Scan for the cell matching the given text and deliver its (x, y) coordinate at center. 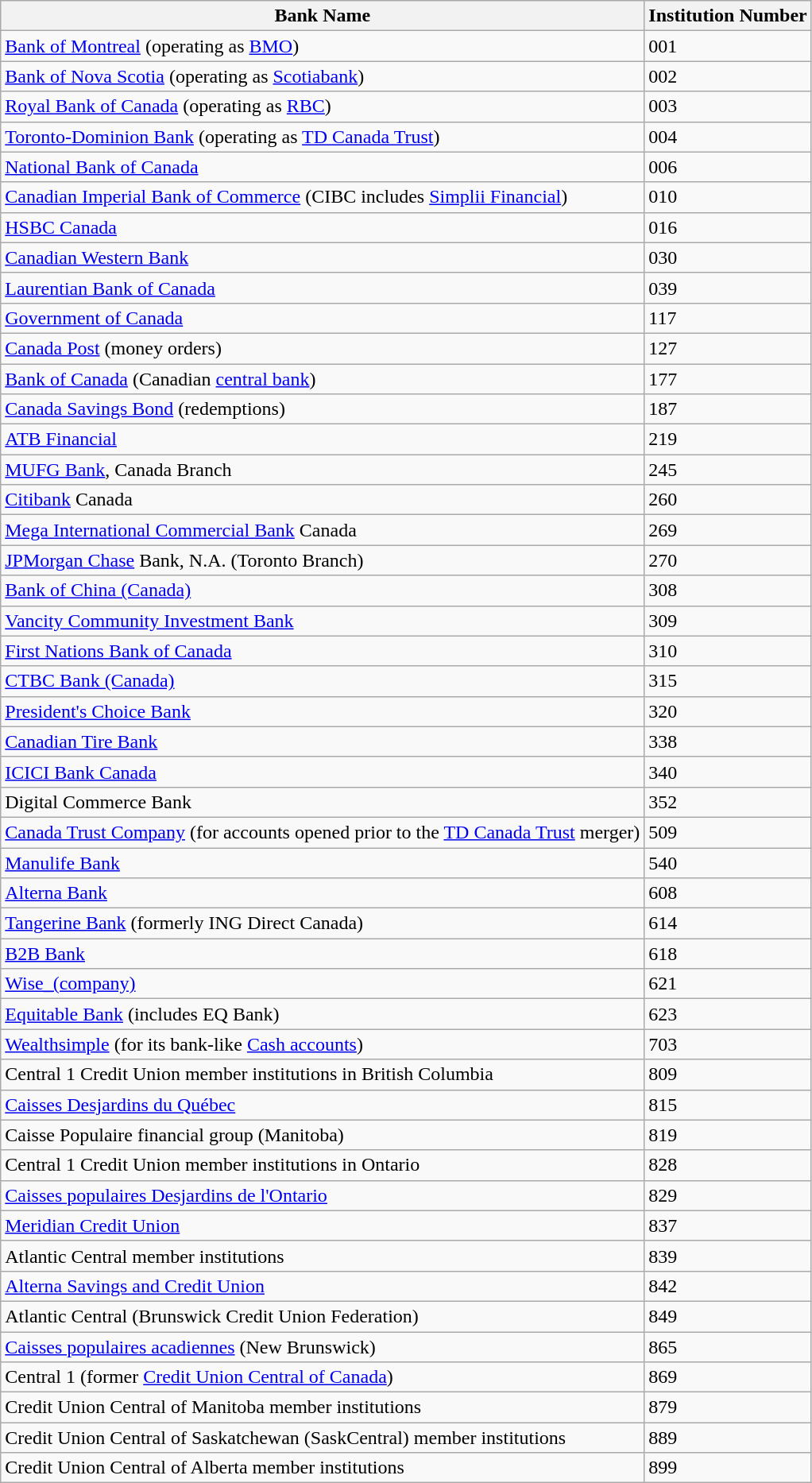
HSBC Canada (323, 227)
703 (728, 1044)
President's Choice Bank (323, 711)
623 (728, 1014)
889 (728, 1438)
Caisses populaires Desjardins de l'Ontario (323, 1195)
352 (728, 802)
245 (728, 470)
Caisses populaires acadiennes (New Brunswick) (323, 1347)
Bank Name (323, 16)
Caisses Desjardins du Québec (323, 1105)
MUFG Bank, Canada Branch (323, 470)
509 (728, 832)
Government of Canada (323, 318)
Mega International Commercial Bank Canada (323, 530)
Laurentian Bank of Canada (323, 288)
815 (728, 1105)
Canadian Imperial Bank of Commerce (CIBC includes Simplii Financial) (323, 197)
Central 1 Credit Union member institutions in British Columbia (323, 1074)
Caisse Populaire financial group (Manitoba) (323, 1135)
865 (728, 1347)
Atlantic Central member institutions (323, 1256)
Canada Trust Company (for accounts opened prior to the TD Canada Trust merger) (323, 832)
Central 1 (former Credit Union Central of Canada) (323, 1377)
JPMorgan Chase Bank, N.A. (Toronto Branch) (323, 560)
260 (728, 500)
340 (728, 772)
003 (728, 106)
Royal Bank of Canada (operating as RBC) (323, 106)
016 (728, 227)
Canada Savings Bond (redemptions) (323, 409)
Bank of China (Canada) (323, 590)
839 (728, 1256)
829 (728, 1195)
837 (728, 1226)
Bank of Nova Scotia (operating as Scotiabank) (323, 76)
Wealthsimple (for its bank-like Cash accounts) (323, 1044)
Equitable Bank (includes EQ Bank) (323, 1014)
614 (728, 923)
618 (728, 954)
Toronto-Dominion Bank (operating as TD Canada Trust) (323, 137)
Canadian Tire Bank (323, 741)
Credit Union Central of Manitoba member institutions (323, 1407)
Credit Union Central of Alberta member institutions (323, 1468)
869 (728, 1377)
309 (728, 621)
Institution Number (728, 16)
269 (728, 530)
187 (728, 409)
006 (728, 167)
320 (728, 711)
Manulife Bank (323, 862)
Wise_(company) (323, 984)
879 (728, 1407)
Canadian Western Bank (323, 257)
Bank of Montreal (operating as BMO) (323, 46)
842 (728, 1286)
010 (728, 197)
Credit Union Central of Saskatchewan (SaskCentral) member institutions (323, 1438)
001 (728, 46)
002 (728, 76)
315 (728, 681)
Vancity Community Investment Bank (323, 621)
270 (728, 560)
Atlantic Central (Brunswick Credit Union Federation) (323, 1316)
117 (728, 318)
540 (728, 862)
849 (728, 1316)
828 (728, 1165)
National Bank of Canada (323, 167)
308 (728, 590)
Alterna Savings and Credit Union (323, 1286)
127 (728, 348)
310 (728, 651)
Tangerine Bank (formerly ING Direct Canada) (323, 923)
Digital Commerce Bank (323, 802)
Bank of Canada (Canadian central bank) (323, 379)
819 (728, 1135)
030 (728, 257)
621 (728, 984)
Central 1 Credit Union member institutions in Ontario (323, 1165)
ICICI Bank Canada (323, 772)
First Nations Bank of Canada (323, 651)
B2B Bank (323, 954)
ATB Financial (323, 439)
177 (728, 379)
608 (728, 893)
809 (728, 1074)
CTBC Bank (Canada) (323, 681)
Citibank Canada (323, 500)
Alterna Bank (323, 893)
Canada Post (money orders) (323, 348)
039 (728, 288)
899 (728, 1468)
Meridian Credit Union (323, 1226)
338 (728, 741)
219 (728, 439)
004 (728, 137)
